Capture the cell that displays the provided text and extract its (x, y) central coordinate. 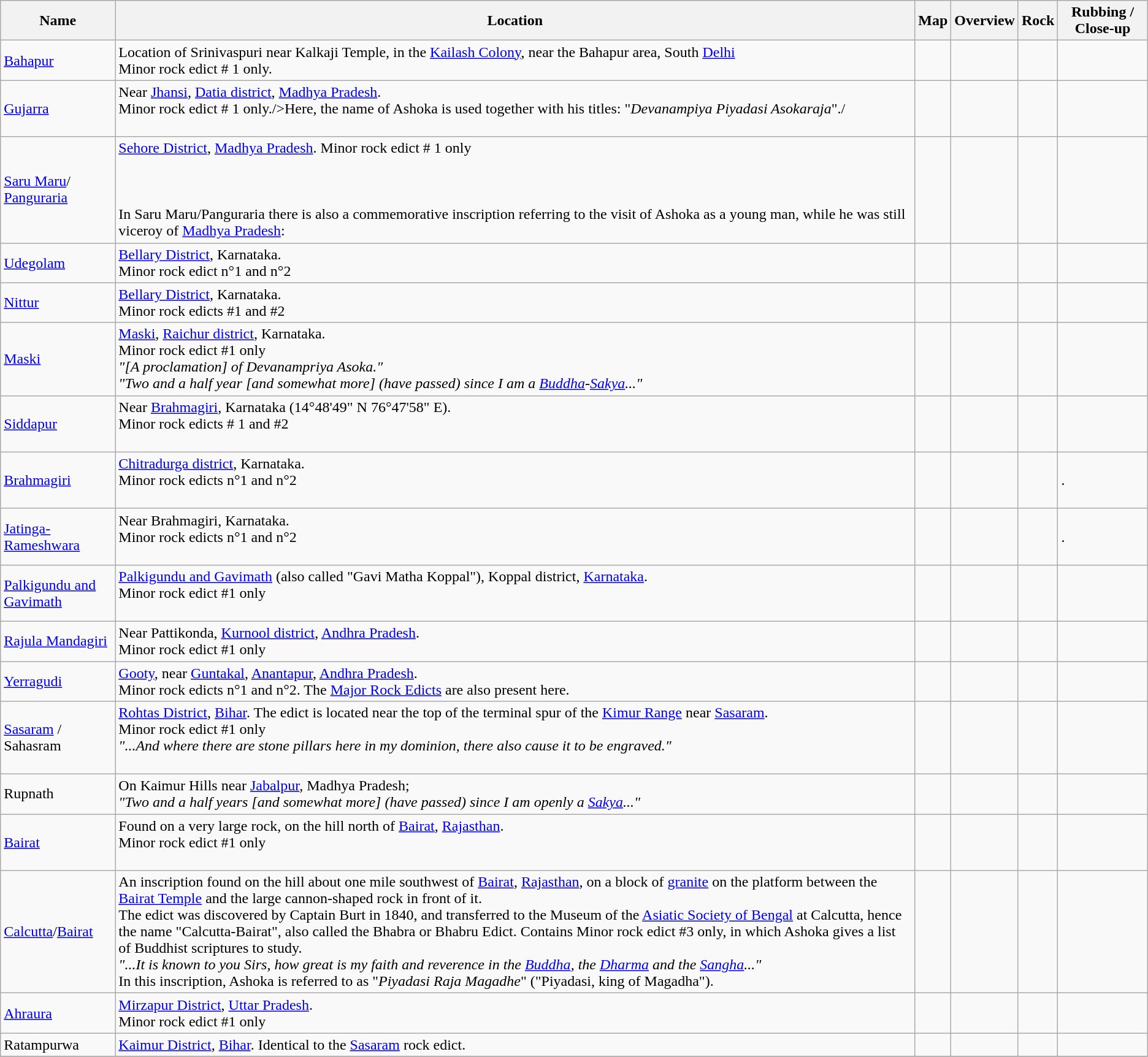
Sasaram / Sahasram (58, 738)
Gujarra (58, 109)
Name (58, 21)
Chitradurga district, Karnataka. Minor rock edicts n°1 and n°2 (515, 480)
Bellary District, Karnataka. Minor rock edicts #1 and #2 (515, 303)
Location (515, 21)
Bahapur (58, 60)
Palkigundu and Gavimath (58, 593)
Near Brahmagiri, Karnataka. Minor rock edicts n°1 and n°2 (515, 536)
Overview (985, 21)
Kaimur District, Bihar. Identical to the Sasaram rock edict. (515, 1045)
Map (933, 21)
Rock (1038, 21)
Rubbing / Close-up (1103, 21)
Gooty, near Guntakal, Anantapur, Andhra Pradesh. Minor rock edicts n°1 and n°2. The Major Rock Edicts are also present here. (515, 681)
Found on a very large rock, on the hill north of Bairat, Rajasthan. Minor rock edict #1 only (515, 842)
Udegolam (58, 262)
Maski (58, 359)
Rajula Mandagiri (58, 641)
Yerragudi (58, 681)
Calcutta/Bairat (58, 932)
Brahmagiri (58, 480)
Location of Srinivaspuri near Kalkaji Temple, in the Kailash Colony, near the Bahapur area, South Delhi Minor rock edict # 1 only. (515, 60)
On Kaimur Hills near Jabalpur, Madhya Pradesh; "Two and a half years [and somewhat more] (have passed) since I am openly a Sakya..." (515, 795)
Near Brahmagiri, Karnataka (14°48'49" N 76°47'58" E). Minor rock edicts # 1 and #2 (515, 424)
Mirzapur District, Uttar Pradesh. Minor rock edict #1 only (515, 1013)
Bairat (58, 842)
Jatinga-Rameshwara (58, 536)
Near Pattikonda, Kurnool district, Andhra Pradesh. Minor rock edict #1 only (515, 641)
Nittur (58, 303)
Ratampurwa (58, 1045)
Ahraura (58, 1013)
Palkigundu and Gavimath (also called "Gavi Matha Koppal"), Koppal district, Karnataka. Minor rock edict #1 only (515, 593)
Saru Maru/Panguraria (58, 190)
Rupnath (58, 795)
Bellary District, Karnataka. Minor rock edict n°1 and n°2 (515, 262)
Siddapur (58, 424)
